Search for the cell housing the specified text and yield its [X, Y] center coordinate. 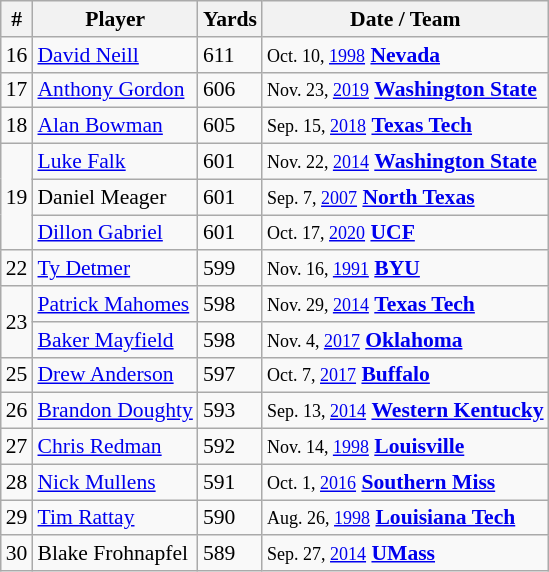
Oct. 7, 2017 Buffalo [406, 375]
Brandon Doughty [114, 411]
Nov. 23, 2019 Washington State [406, 90]
591 [230, 482]
28 [17, 482]
16 [17, 55]
Sep. 7, 2007 North Texas [406, 197]
597 [230, 375]
599 [230, 269]
17 [17, 90]
26 [17, 411]
Baker Mayfield [114, 340]
605 [230, 126]
Yards [230, 19]
Anthony Gordon [114, 90]
Blake Frohnapfel [114, 554]
593 [230, 411]
18 [17, 126]
Patrick Mahomes [114, 304]
29 [17, 518]
30 [17, 554]
Ty Detmer [114, 269]
Nov. 22, 2014 Washington State [406, 162]
Oct. 1, 2016 Southern Miss [406, 482]
22 [17, 269]
Luke Falk [114, 162]
Sep. 13, 2014 Western Kentucky [406, 411]
Tim Rattay [114, 518]
Daniel Meager [114, 197]
Nov. 16, 1991 BYU [406, 269]
Nov. 14, 1998 Louisville [406, 447]
25 [17, 375]
592 [230, 447]
Oct. 10, 1998 Nevada [406, 55]
611 [230, 55]
David Neill [114, 55]
27 [17, 447]
# [17, 19]
606 [230, 90]
Chris Redman [114, 447]
Nov. 4, 2017 Oklahoma [406, 340]
19 [17, 198]
23 [17, 322]
Drew Anderson [114, 375]
Sep. 27, 2014 UMass [406, 554]
Nov. 29, 2014 Texas Tech [406, 304]
Player [114, 19]
Date / Team [406, 19]
Oct. 17, 2020 UCF [406, 233]
Nick Mullens [114, 482]
Sep. 15, 2018 Texas Tech [406, 126]
590 [230, 518]
Alan Bowman [114, 126]
589 [230, 554]
Aug. 26, 1998 Louisiana Tech [406, 518]
Dillon Gabriel [114, 233]
